Return the [X, Y] coordinate for the center point of the cell that contains the specified text.  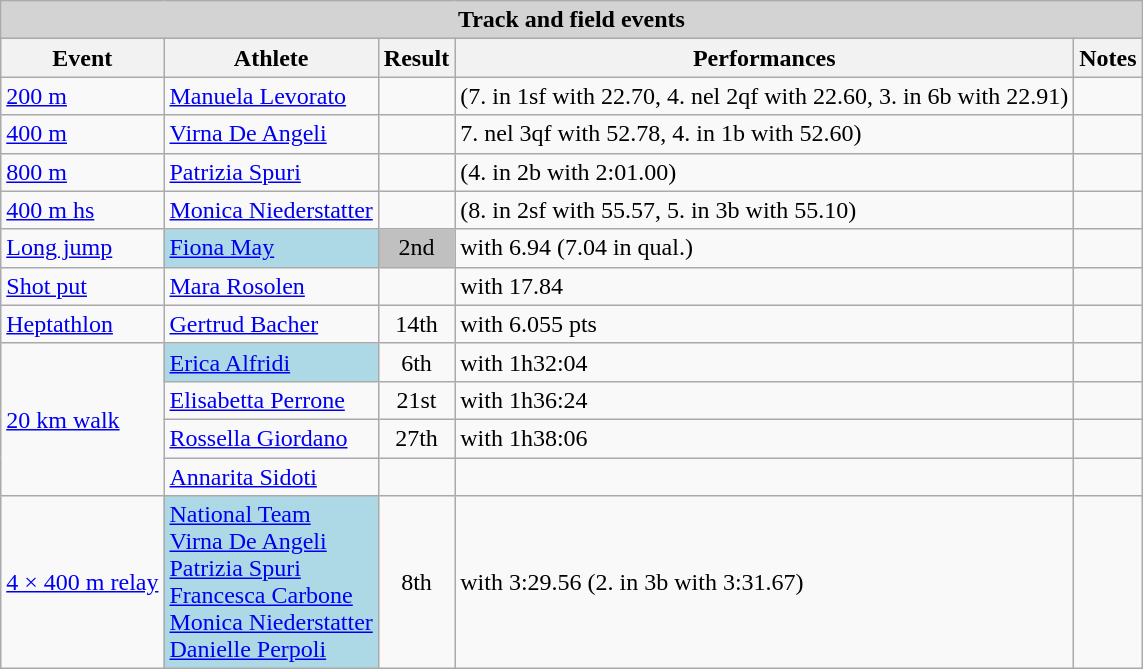
800 m [82, 172]
Monica Niederstatter [271, 210]
with 6.055 pts [764, 324]
200 m [82, 96]
with 1h38:06 [764, 438]
7. nel 3qf with 52.78, 4. in 1b with 52.60) [764, 134]
with 1h32:04 [764, 362]
20 km walk [82, 419]
Event [82, 58]
Track and field events [572, 20]
Rossella Giordano [271, 438]
Athlete [271, 58]
Shot put [82, 286]
with 17.84 [764, 286]
National TeamVirna De AngeliPatrizia SpuriFrancesca CarboneMonica NiederstatterDanielle Perpoli [271, 582]
(7. in 1sf with 22.70, 4. nel 2qf with 22.60, 3. in 6b with 22.91) [764, 96]
Gertrud Bacher [271, 324]
Manuela Levorato [271, 96]
8th [416, 582]
Long jump [82, 248]
400 m [82, 134]
6th [416, 362]
14th [416, 324]
Erica Alfridi [271, 362]
(8. in 2sf with 55.57, 5. in 3b with 55.10) [764, 210]
with 3:29.56 (2. in 3b with 3:31.67) [764, 582]
4 × 400 m relay [82, 582]
Fiona May [271, 248]
Result [416, 58]
2nd [416, 248]
Performances [764, 58]
Notes [1108, 58]
Virna De Angeli [271, 134]
21st [416, 400]
Elisabetta Perrone [271, 400]
Heptathlon [82, 324]
27th [416, 438]
with 1h36:24 [764, 400]
with 6.94 (7.04 in qual.) [764, 248]
Patrizia Spuri [271, 172]
Mara Rosolen [271, 286]
(4. in 2b with 2:01.00) [764, 172]
400 m hs [82, 210]
Annarita Sidoti [271, 477]
